Capture the cell that displays the provided text and extract its [x, y] central coordinate. 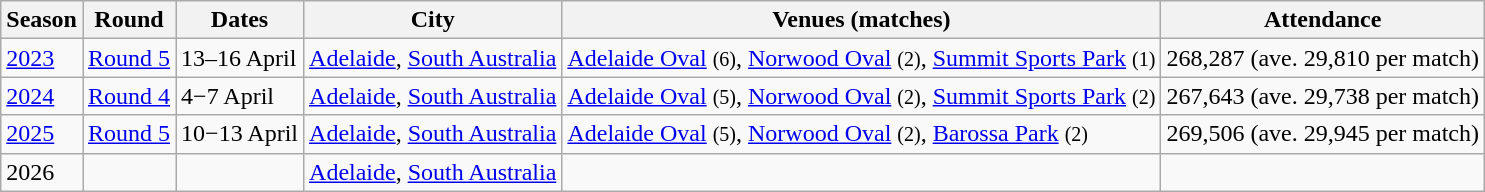
Dates [240, 20]
Round [128, 20]
City [433, 20]
4−7 April [240, 96]
268,287 (ave. 29,810 per match) [1323, 58]
Round 4 [128, 96]
267,643 (ave. 29,738 per match) [1323, 96]
Adelaide Oval (5), Norwood Oval (2), Barossa Park (2) [862, 134]
2026 [42, 172]
Adelaide Oval (5), Norwood Oval (2), Summit Sports Park (2) [862, 96]
2024 [42, 96]
2023 [42, 58]
2025 [42, 134]
Adelaide Oval (6), Norwood Oval (2), Summit Sports Park (1) [862, 58]
10−13 April [240, 134]
Venues (matches) [862, 20]
13–16 April [240, 58]
Attendance [1323, 20]
269,506 (ave. 29,945 per match) [1323, 134]
Season [42, 20]
